Locate the cell with the specified text and output its (X, Y) center coordinate. 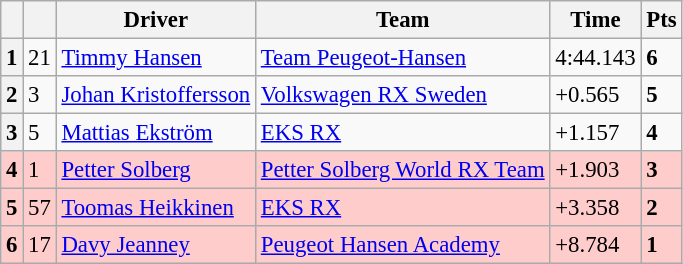
Time (596, 20)
21 (40, 58)
57 (40, 208)
Pts (662, 20)
Toomas Heikkinen (156, 208)
+1.903 (596, 170)
4:44.143 (596, 58)
Petter Solberg World RX Team (402, 170)
Team (402, 20)
+1.157 (596, 133)
Volkswagen RX Sweden (402, 95)
+8.784 (596, 245)
Peugeot Hansen Academy (402, 245)
Timmy Hansen (156, 58)
17 (40, 245)
Driver (156, 20)
Petter Solberg (156, 170)
+3.358 (596, 208)
+0.565 (596, 95)
Team Peugeot-Hansen (402, 58)
Davy Jeanney (156, 245)
Johan Kristoffersson (156, 95)
Mattias Ekström (156, 133)
